Locate the cell with the specified text and output its (X, Y) center coordinate. 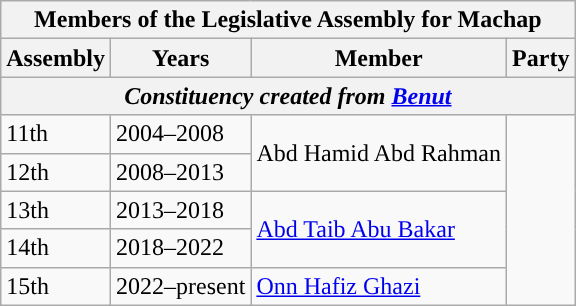
2004–2008 (180, 134)
13th (56, 210)
11th (56, 134)
Assembly (56, 58)
Onn Hafiz Ghazi (379, 286)
15th (56, 286)
Abd Taib Abu Bakar (379, 229)
Members of the Legislative Assembly for Machap (288, 20)
2008–2013 (180, 172)
2022–present (180, 286)
Constituency created from Benut (288, 96)
2018–2022 (180, 248)
2013–2018 (180, 210)
Member (379, 58)
Abd Hamid Abd Rahman (379, 153)
12th (56, 172)
Party (541, 58)
Years (180, 58)
14th (56, 248)
